Scan for the cell matching the given text and deliver its (X, Y) coordinate at center. 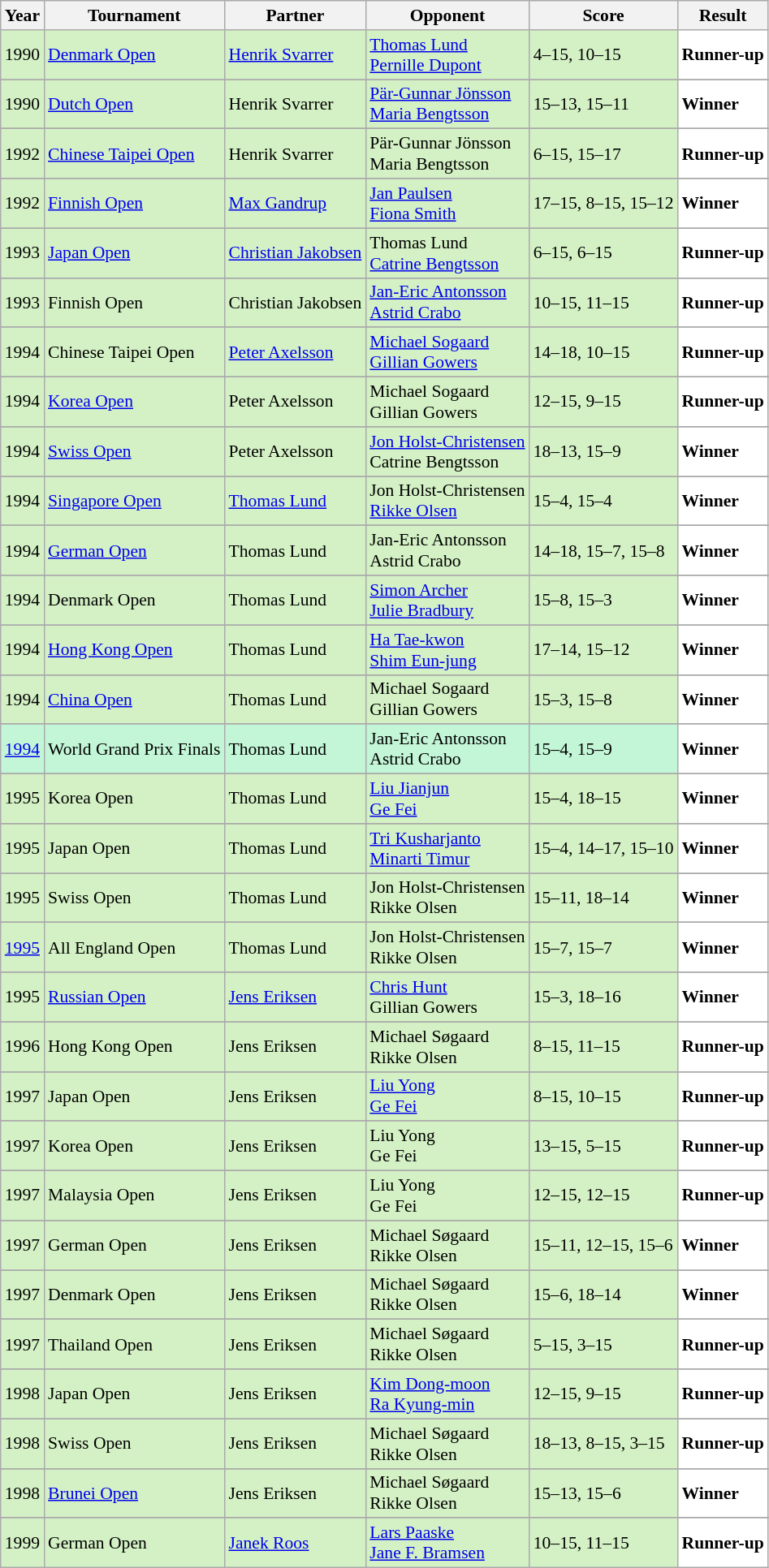
8–15, 11–15 (604, 1047)
15–4, 14–17, 15–10 (604, 849)
Tournament (134, 15)
Lars Paaske Jane F. Bramsen (447, 1544)
All England Open (134, 948)
Malaysia Open (134, 1196)
15–11, 12–15, 15–6 (604, 1245)
Thomas Lund Catrine Bengtsson (447, 253)
14–18, 10–15 (604, 352)
Ha Tae-kwon Shim Eun-jung (447, 649)
Dutch Open (134, 104)
15–13, 15–11 (604, 104)
Tri Kusharjanto Minarti Timur (447, 849)
1999 (23, 1544)
18–13, 8–15, 3–15 (604, 1443)
13–15, 5–15 (604, 1146)
15–6, 18–14 (604, 1295)
6–15, 6–15 (604, 253)
Kim Dong-moon Ra Kyung-min (447, 1394)
Thailand Open (134, 1344)
15–4, 15–4 (604, 502)
Jon Holst-Christensen Catrine Bengtsson (447, 451)
1996 (23, 1047)
15–4, 18–15 (604, 799)
World Grand Prix Finals (134, 750)
Jan Paulsen Fiona Smith (447, 203)
Brunei Open (134, 1493)
Opponent (447, 15)
Year (23, 15)
15–3, 18–16 (604, 997)
15–8, 15–3 (604, 601)
18–13, 15–9 (604, 451)
Score (604, 15)
Singapore Open (134, 502)
Chris Hunt Gillian Gowers (447, 997)
17–15, 8–15, 15–12 (604, 203)
4–15, 10–15 (604, 55)
6–15, 15–17 (604, 154)
Thomas Lund Pernille Dupont (447, 55)
Simon Archer Julie Bradbury (447, 601)
15–13, 15–6 (604, 1493)
Partner (295, 15)
China Open (134, 700)
Russian Open (134, 997)
5–15, 3–15 (604, 1344)
17–14, 15–12 (604, 649)
15–4, 15–9 (604, 750)
15–3, 15–8 (604, 700)
8–15, 10–15 (604, 1096)
15–7, 15–7 (604, 948)
Result (723, 15)
15–11, 18–14 (604, 898)
12–15, 12–15 (604, 1196)
14–18, 15–7, 15–8 (604, 550)
Janek Roos (295, 1544)
Max Gandrup (295, 203)
Liu Jianjun Ge Fei (447, 799)
